For the text-containing cell, return its midpoint in (X, Y) coordinate format. 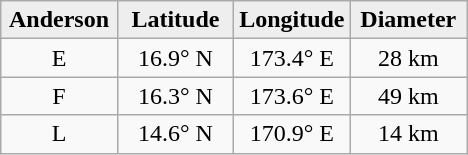
14 km (408, 134)
Longitude (292, 20)
173.4° E (292, 58)
49 km (408, 96)
170.9° E (292, 134)
16.3° N (175, 96)
Latitude (175, 20)
E (59, 58)
Diameter (408, 20)
14.6° N (175, 134)
28 km (408, 58)
L (59, 134)
16.9° N (175, 58)
F (59, 96)
Anderson (59, 20)
173.6° E (292, 96)
